Output the (x, y) coordinate of the center of the cell containing the given text.  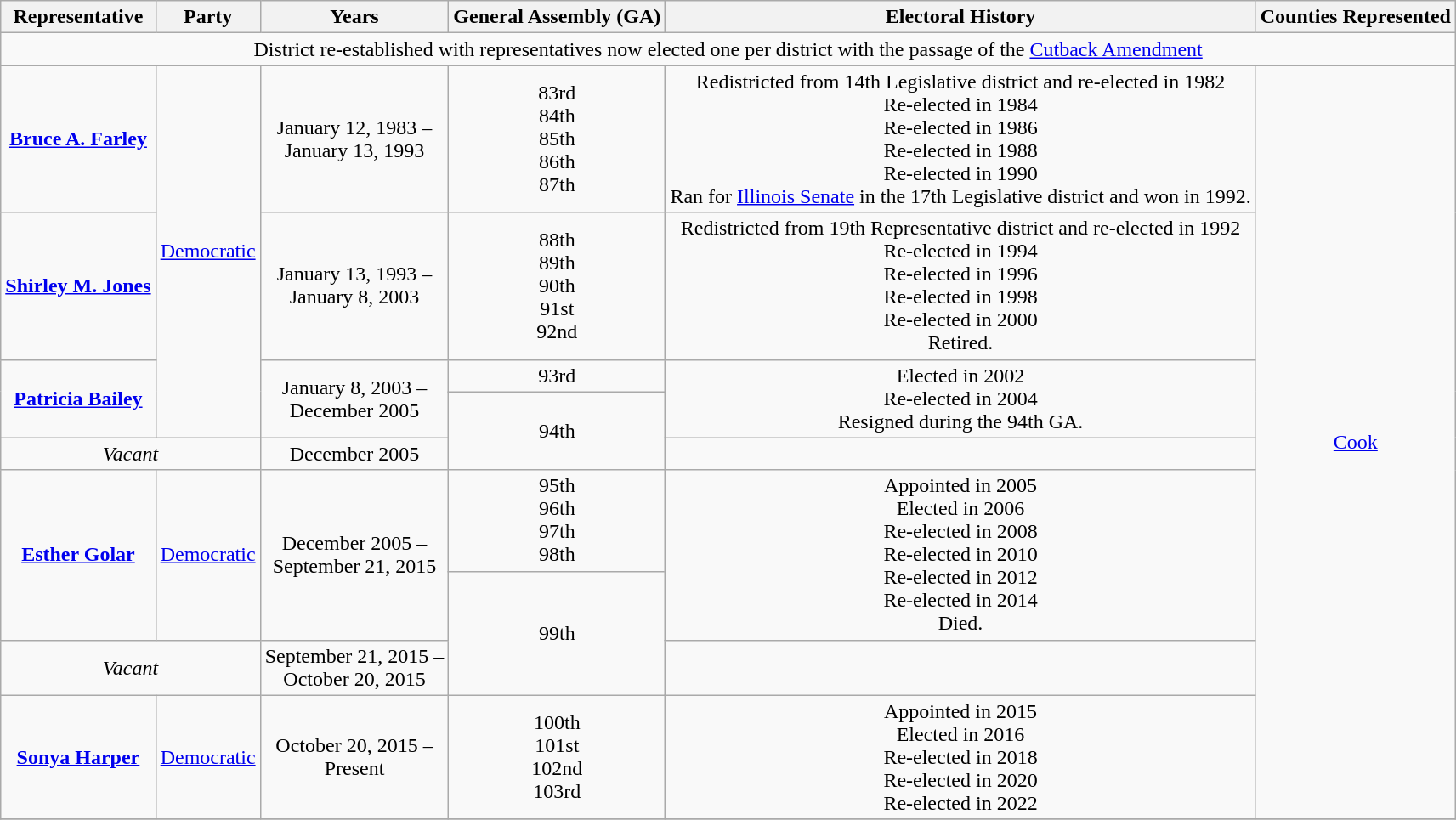
Appointed in 2015Elected in 2016Re-elected in 2018Re-elected in 2020Re-elected in 2022 (960, 757)
January 13, 1993 –January 8, 2003 (354, 286)
Representative (78, 17)
88th89th90th91st92nd (558, 286)
District re-established with representatives now elected one per district with the passage of the Cutback Amendment (728, 49)
93rd (558, 376)
Bruce A. Farley (78, 139)
Sonya Harper (78, 757)
95th96th97th98th (558, 520)
Redistricted from 19th Representative district and re-elected in 1992Re-elected in 1994Re-elected in 1996Re-elected in 1998Re-elected in 2000Retired. (960, 286)
100th101st102nd103rd (558, 757)
Cook (1355, 442)
January 12, 1983 –January 13, 1993 (354, 139)
99th (558, 633)
Party (207, 17)
Electoral History (960, 17)
Elected in 2002Re-elected in 2004Resigned during the 94th GA. (960, 399)
October 20, 2015 –Present (354, 757)
94th (558, 431)
December 2005 –September 21, 2015 (354, 555)
83rd84th85th86th87th (558, 139)
Appointed in 2005Elected in 2006Re-elected in 2008Re-elected in 2010Re-elected in 2012Re-elected in 2014Died. (960, 555)
Shirley M. Jones (78, 286)
December 2005 (354, 454)
Esther Golar (78, 555)
Counties Represented (1355, 17)
September 21, 2015 –October 20, 2015 (354, 668)
Years (354, 17)
Patricia Bailey (78, 399)
January 8, 2003 –December 2005 (354, 399)
General Assembly (GA) (558, 17)
